Return the [X, Y] coordinate for the center point of the cell that contains the specified text.  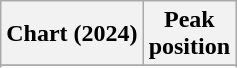
Peakposition [189, 34]
Chart (2024) [72, 34]
